Locate the cell with the specified text and output its (X, Y) center coordinate. 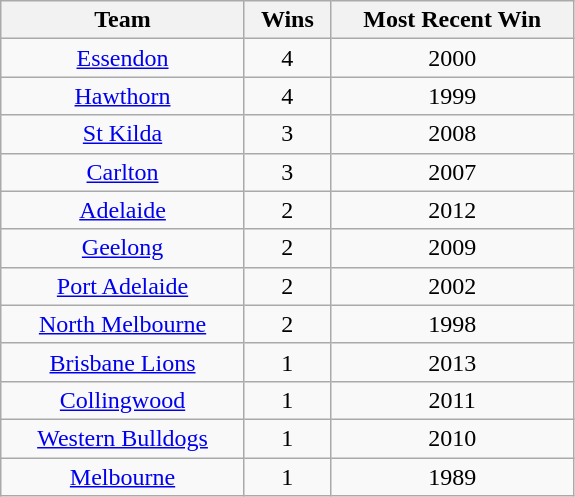
1989 (452, 477)
2013 (452, 362)
Brisbane Lions (123, 362)
2000 (452, 58)
Most Recent Win (452, 20)
St Kilda (123, 134)
Adelaide (123, 210)
North Melbourne (123, 324)
1999 (452, 96)
2010 (452, 438)
Melbourne (123, 477)
Wins (287, 20)
2011 (452, 400)
Essendon (123, 58)
2002 (452, 286)
1998 (452, 324)
2008 (452, 134)
2009 (452, 248)
2007 (452, 172)
Western Bulldogs (123, 438)
Team (123, 20)
Port Adelaide (123, 286)
2012 (452, 210)
Geelong (123, 248)
Collingwood (123, 400)
Carlton (123, 172)
Hawthorn (123, 96)
